Locate the cell with the specified text and output its (x, y) center coordinate. 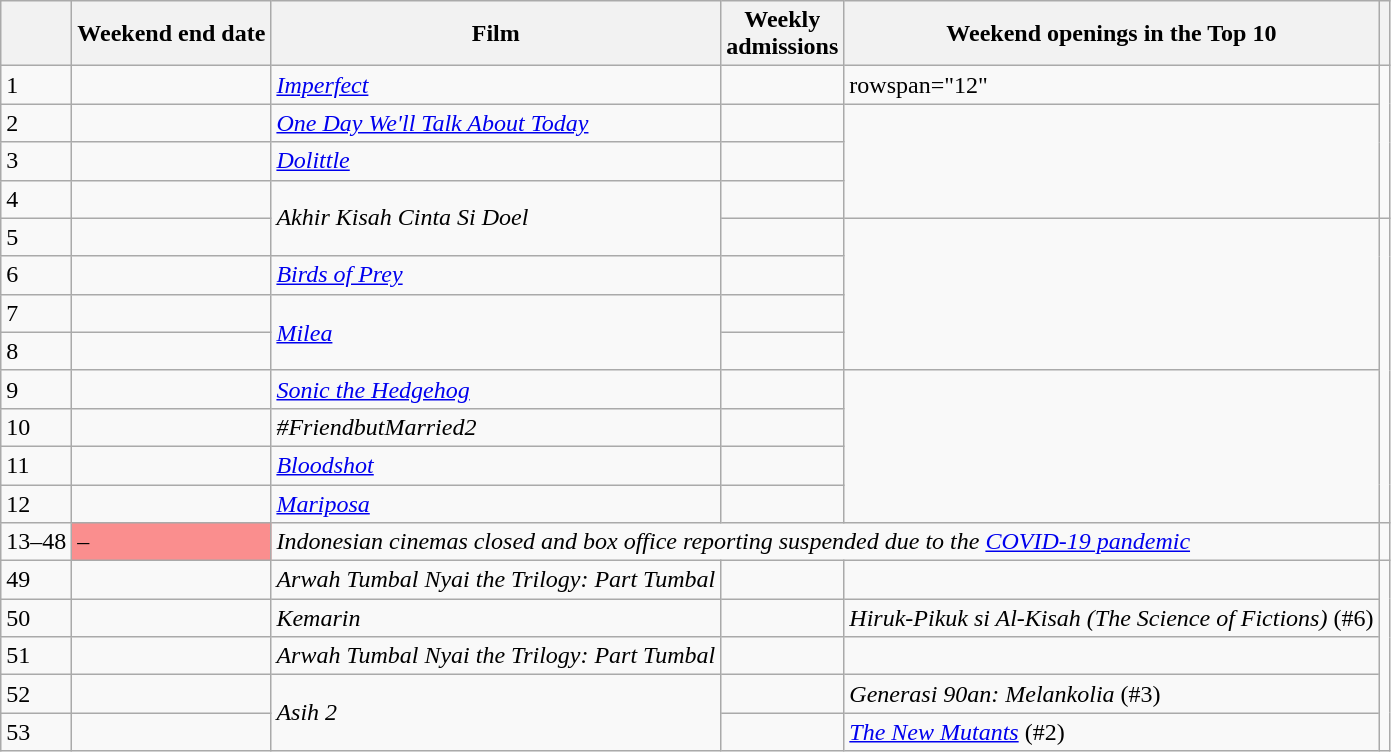
49 (36, 580)
Mariposa (496, 503)
Hiruk-Pikuk si Al-Kisah (The Science of Fictions) (#6) (1112, 618)
12 (36, 503)
6 (36, 275)
10 (36, 427)
Kemarin (496, 618)
rowspan="12" (1112, 85)
Indonesian cinemas closed and box office reporting suspended due to the COVID-19 pandemic (825, 542)
Generasi 90an: Melankolia (#3) (1112, 694)
5 (36, 237)
53 (36, 732)
Dolittle (496, 161)
Asih 2 (496, 713)
Milea (496, 332)
2 (36, 123)
4 (36, 199)
Bloodshot (496, 465)
50 (36, 618)
11 (36, 465)
3 (36, 161)
Birds of Prey (496, 275)
Imperfect (496, 85)
#FriendbutMarried2 (496, 427)
Film (496, 34)
The New Mutants (#2) (1112, 732)
8 (36, 351)
13–48 (36, 542)
– (172, 542)
One Day We'll Talk About Today (496, 123)
Weekend openings in the Top 10 (1112, 34)
Weeklyadmissions (782, 34)
Weekend end date (172, 34)
9 (36, 389)
1 (36, 85)
52 (36, 694)
51 (36, 656)
Sonic the Hedgehog (496, 389)
Akhir Kisah Cinta Si Doel (496, 218)
7 (36, 313)
